Identify which cell holds the provided text, then report its (X, Y) central coordinate. 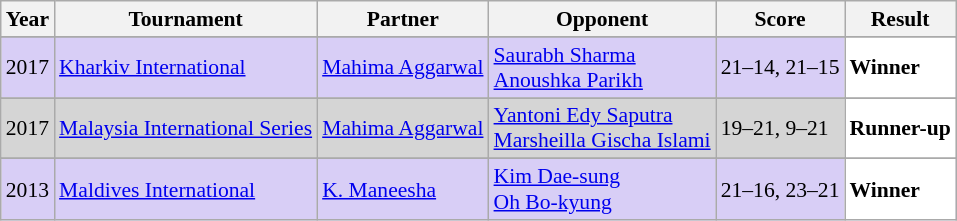
Saurabh Sharma Anoushka Parikh (602, 68)
21–14, 21–15 (780, 68)
K. Maneesha (402, 190)
Kharkiv International (186, 68)
Result (900, 19)
Year (28, 19)
Partner (402, 19)
2013 (28, 190)
Score (780, 19)
Kim Dae-sung Oh Bo-kyung (602, 190)
Tournament (186, 19)
Yantoni Edy Saputra Marsheilla Gischa Islami (602, 128)
Runner-up (900, 128)
Maldives International (186, 190)
19–21, 9–21 (780, 128)
Opponent (602, 19)
21–16, 23–21 (780, 190)
Malaysia International Series (186, 128)
